Capture the cell that displays the provided text and extract its [x, y] central coordinate. 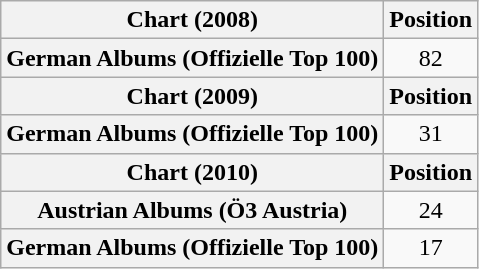
24 [431, 210]
Chart (2010) [192, 172]
Chart (2008) [192, 20]
31 [431, 134]
82 [431, 58]
17 [431, 248]
Austrian Albums (Ö3 Austria) [192, 210]
Chart (2009) [192, 96]
